Return the (x, y) coordinate for the center point of the cell that contains the specified text.  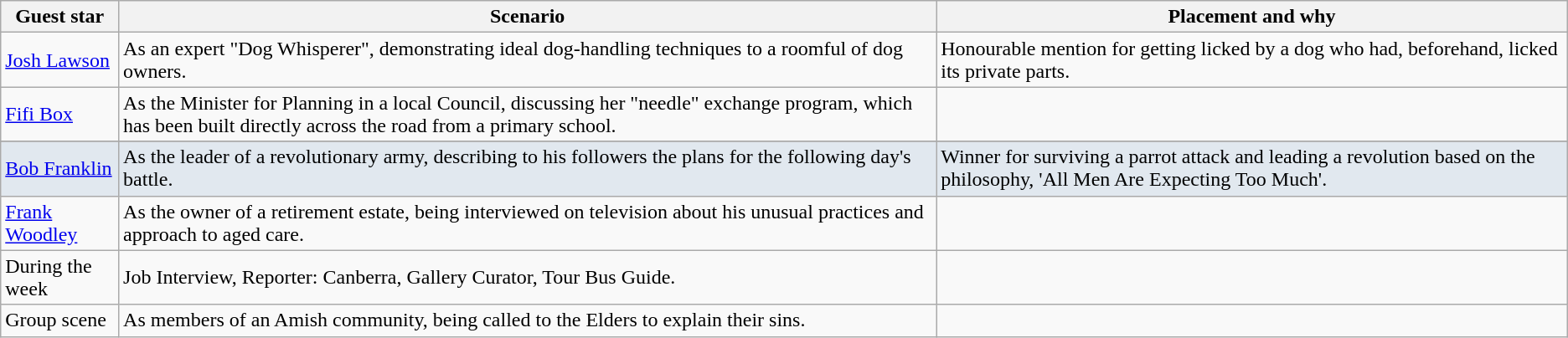
Frank Woodley (60, 223)
As an expert "Dog Whisperer", demonstrating ideal dog-handling techniques to a roomful of dog owners. (528, 60)
Bob Franklin (60, 169)
Winner for surviving a parrot attack and leading a revolution based on the philosophy, 'All Men Are Expecting Too Much'. (1252, 169)
Scenario (528, 17)
During the week (60, 278)
Honourable mention for getting licked by a dog who had, beforehand, licked its private parts. (1252, 60)
Guest star (60, 17)
As the leader of a revolutionary army, describing to his followers the plans for the following day's battle. (528, 169)
Fifi Box (60, 114)
Job Interview, Reporter: Canberra, Gallery Curator, Tour Bus Guide. (528, 278)
Group scene (60, 320)
Placement and why (1252, 17)
As members of an Amish community, being called to the Elders to explain their sins. (528, 320)
As the owner of a retirement estate, being interviewed on television about his unusual practices and approach to aged care. (528, 223)
Josh Lawson (60, 60)
